Pinpoint the cell where the given text exists, returning its [X, Y] midpoint coordinate. 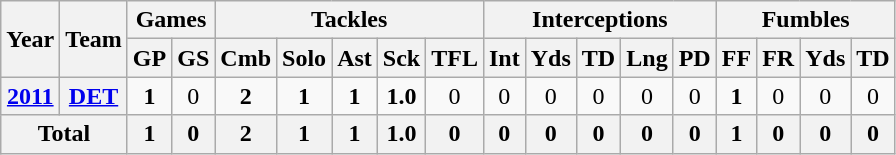
Interceptions [600, 20]
Lng [647, 58]
FR [778, 58]
Int [504, 58]
GP [149, 58]
2011 [30, 96]
Total [64, 134]
Fumbles [806, 20]
GS [194, 58]
Cmb [246, 58]
FF [736, 58]
Games [170, 20]
Year [30, 39]
Ast [355, 58]
Tackles [350, 20]
Sck [401, 58]
Team [94, 39]
DET [94, 96]
Solo [304, 58]
TFL [455, 58]
PD [694, 58]
